Scan for the cell matching the given text and deliver its [x, y] coordinate at center. 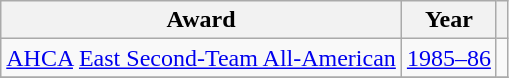
Year [448, 20]
AHCA East Second-Team All-American [202, 58]
Award [202, 20]
1985–86 [448, 58]
